Search for the cell housing the specified text and yield its (X, Y) center coordinate. 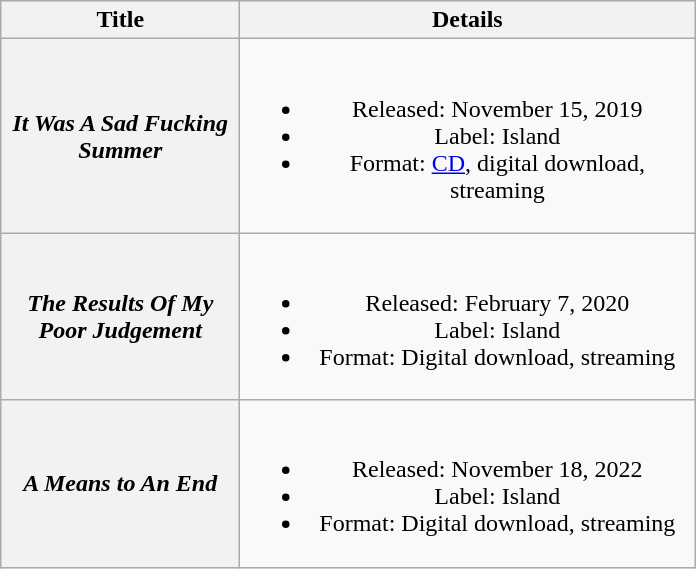
Details (468, 20)
Released: November 18, 2022Label: IslandFormat: Digital download, streaming (468, 484)
It Was A Sad Fucking Summer (120, 136)
The Results Of My Poor Judgement (120, 316)
Released: February 7, 2020Label: IslandFormat: Digital download, streaming (468, 316)
Released: November 15, 2019Label: IslandFormat: CD, digital download, streaming (468, 136)
A Means to An End (120, 484)
Title (120, 20)
